Locate the cell with the specified text and output its [x, y] center coordinate. 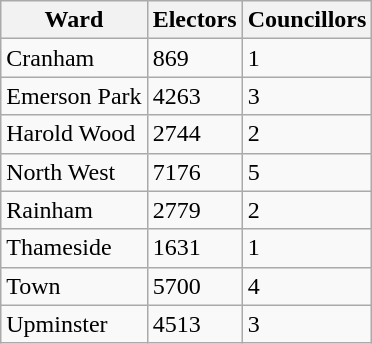
5700 [194, 286]
869 [194, 58]
Rainham [74, 210]
Ward [74, 20]
4 [307, 286]
4263 [194, 96]
Thameside [74, 248]
Cranham [74, 58]
4513 [194, 324]
5 [307, 172]
Harold Wood [74, 134]
Electors [194, 20]
7176 [194, 172]
Emerson Park [74, 96]
2779 [194, 210]
North West [74, 172]
Councillors [307, 20]
2744 [194, 134]
1631 [194, 248]
Town [74, 286]
Upminster [74, 324]
